Output the [X, Y] coordinate of the center of the cell containing the given text.  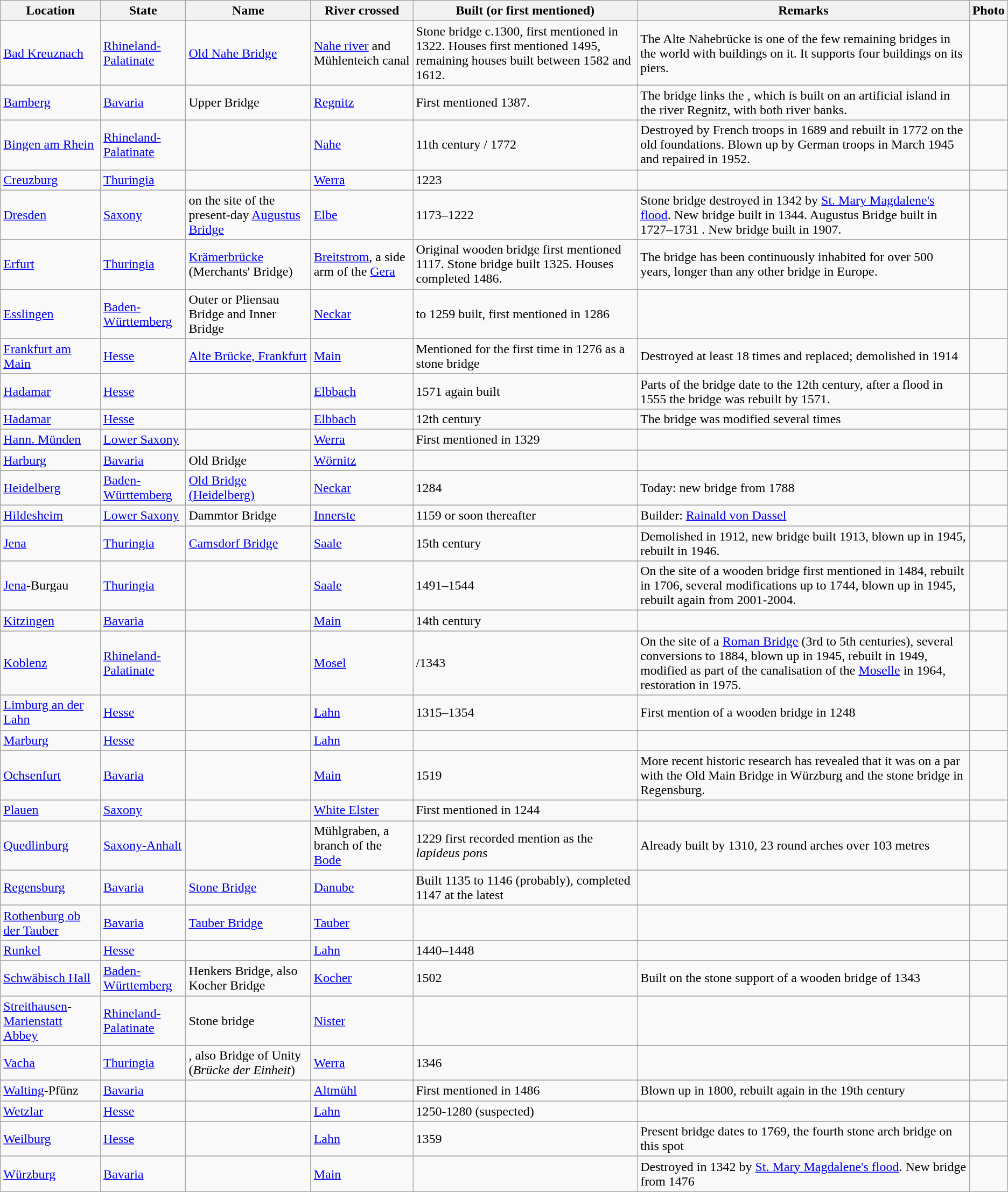
Blown up in 1800, rebuilt again in the 19th century [803, 1091]
Heidelberg [51, 488]
Original wooden bridge first mentioned 1117. Stone bridge built 1325. Houses completed 1486. [526, 264]
Altmühl [362, 1091]
Jena-Burgau [51, 586]
Location [51, 11]
Present bridge dates to 1769, the fourth stone arch bridge on this spot [803, 1139]
to 1259 built, first mentioned in 1286 [526, 314]
Frankfurt am Main [51, 356]
1491–1544 [526, 586]
14th century [526, 621]
Today: new bridge from 1788 [803, 488]
Nahe river and Mühlenteich canal [362, 53]
Vacha [51, 1063]
Hildesheim [51, 516]
Stone bridge c.1300, first mentioned in 1322. Houses first mentioned 1495, remaining houses built between 1582 and 1612. [526, 53]
Bad Kreuznach [51, 53]
Bamberg [51, 102]
Krämerbrücke (Merchants' Bridge) [248, 264]
Tauber Bridge [248, 923]
Weilburg [51, 1139]
1315–1354 [526, 713]
, also Bridge of Unity (Brücke der Einheit) [248, 1063]
Bingen am Rhein [51, 145]
11th century / 1772 [526, 145]
1440–1448 [526, 950]
First mention of a wooden bridge in 1248 [803, 713]
Creuzburg [51, 180]
1159 or soon thereafter [526, 516]
Plauen [51, 810]
Ochsenfurt [51, 775]
White Elster [362, 810]
Quedlinburg [51, 845]
First mentioned in 1244 [526, 810]
1173–1222 [526, 215]
Stone bridge [248, 1021]
1571 again built [526, 391]
/1343 [526, 663]
12th century [526, 419]
1359 [526, 1139]
1229 first recorded mention as the lapideus pons [526, 845]
Alte Brücke, Frankfurt [248, 356]
Nister [362, 1021]
Rothenburg ob der Tauber [51, 923]
Henkers Bridge, also Kocher Bridge [248, 978]
Mosel [362, 663]
1519 [526, 775]
1250-1280 (suspected) [526, 1111]
Mentioned for the first time in 1276 as a stone bridge [526, 356]
Remarks [803, 11]
Marburg [51, 740]
1502 [526, 978]
Built 1135 to 1146 (probably), completed 1147 at the latest [526, 887]
State [143, 11]
Schwäbisch Hall [51, 978]
Elbe [362, 215]
First mentioned in 1329 [526, 439]
Esslingen [51, 314]
Tauber [362, 923]
Built (or first mentioned) [526, 11]
1284 [526, 488]
Name [248, 11]
on the site of the present-day Augustus Bridge [248, 215]
The bridge was modified several times [803, 419]
Wörnitz [362, 460]
Already built by 1310, 23 round arches over 103 metres [803, 845]
Erfurt [51, 264]
The bridge links the , which is built on an artificial island in the river Regnitz, with both river banks. [803, 102]
Koblenz [51, 663]
Destroyed by French troops in 1689 and rebuilt in 1772 on the old foundations. Blown up by German troops in March 1945 and repaired in 1952. [803, 145]
Parts of the bridge date to the 12th century, after a flood in 1555 the bridge was rebuilt by 1571. [803, 391]
Regensburg [51, 887]
First mentioned 1387. [526, 102]
Built on the stone support of a wooden bridge of 1343 [803, 978]
Limburg an der Lahn [51, 713]
1223 [526, 180]
Streithausen-Marienstatt Abbey [51, 1021]
River crossed [362, 11]
15th century [526, 544]
Old Bridge [248, 460]
Photo [989, 11]
Stone Bridge [248, 887]
Regnitz [362, 102]
Destroyed at least 18 times and replaced; demolished in 1914 [803, 356]
First mentioned in 1486 [526, 1091]
Würzburg [51, 1174]
Kitzingen [51, 621]
Saxony-Anhalt [143, 845]
Upper Bridge [248, 102]
1346 [526, 1063]
Danube [362, 887]
Dresden [51, 215]
Old Nahe Bridge [248, 53]
Dammtor Bridge [248, 516]
Hann. Münden [51, 439]
Breitstrom, a side arm of the Gera [362, 264]
Mühlgraben, a branch of the Bode [362, 845]
Old Bridge (Heidelberg) [248, 488]
Runkel [51, 950]
Jena [51, 544]
The bridge has been continuously inhabited for over 500 years, longer than any other bridge in Europe. [803, 264]
Destroyed in 1342 by St. Mary Magdalene's flood. New bridge from 1476 [803, 1174]
Demolished in 1912, new bridge built 1913, blown up in 1945, rebuilt in 1946. [803, 544]
Outer or Pliensau Bridge and Inner Bridge [248, 314]
More recent historic research has revealed that it was on a par with the Old Main Bridge in Würzburg and the stone bridge in Regensburg. [803, 775]
Wetzlar [51, 1111]
Innerste [362, 516]
Nahe [362, 145]
Camsdorf Bridge [248, 544]
Kocher [362, 978]
The Alte Nahebrücke is one of the few remaining bridges in the world with buildings on it. It supports four buildings on its piers. [803, 53]
Harburg [51, 460]
Builder: Rainald von Dassel [803, 516]
Walting-Pfünz [51, 1091]
